Search for the cell housing the specified text and yield its [X, Y] center coordinate. 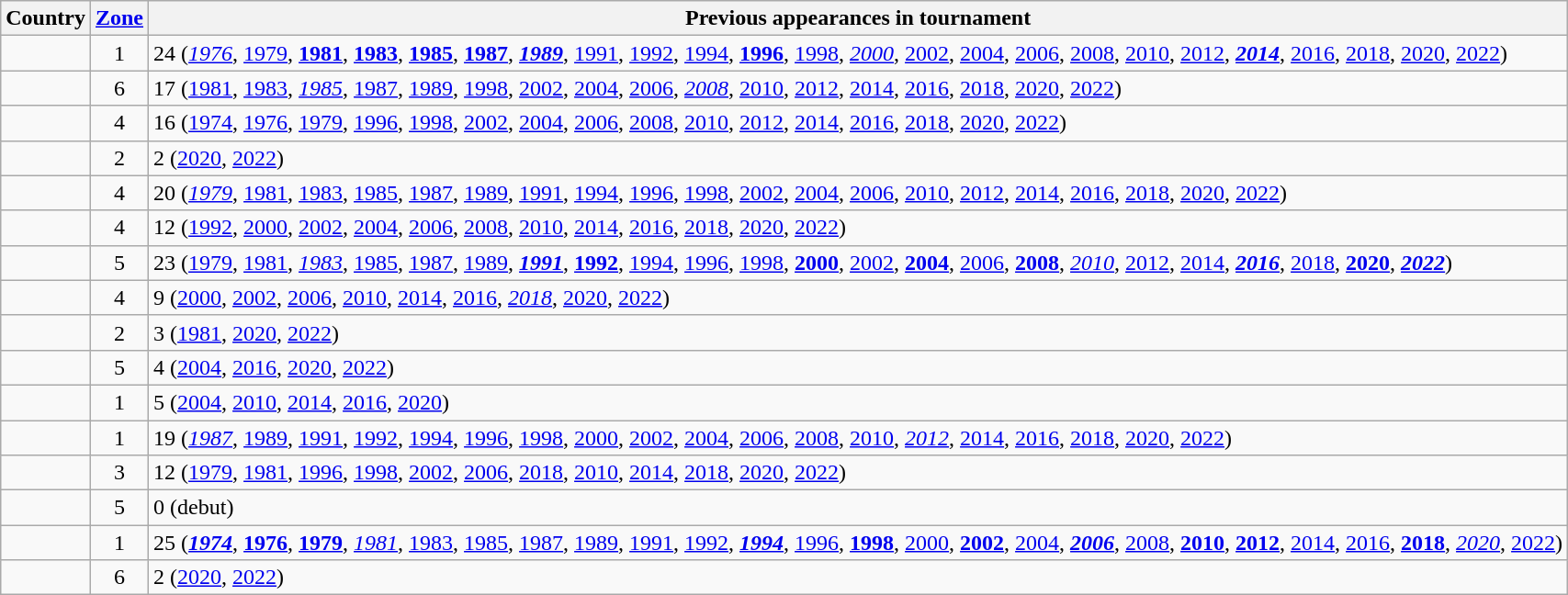
19 (1987, 1989, 1991, 1992, 1994, 1996, 1998, 2000, 2002, 2004, 2006, 2008, 2010, 2012, 2014, 2016, 2018, 2020, 2022) [858, 438]
24 (1976, 1979, 1981, 1983, 1985, 1987, 1989, 1991, 1992, 1994, 1996, 1998, 2000, 2002, 2004, 2006, 2008, 2010, 2012, 2014, 2016, 2018, 2020, 2022) [858, 53]
23 (1979, 1981, 1983, 1985, 1987, 1989, 1991, 1992, 1994, 1996, 1998, 2000, 2002, 2004, 2006, 2008, 2010, 2012, 2014, 2016, 2018, 2020, 2022) [858, 263]
Country [46, 18]
Zone [119, 18]
12 (1992, 2000, 2002, 2004, 2006, 2008, 2010, 2014, 2016, 2018, 2020, 2022) [858, 228]
5 (2004, 2010, 2014, 2016, 2020) [858, 402]
3 (1981, 2020, 2022) [858, 332]
Previous appearances in tournament [858, 18]
16 (1974, 1976, 1979, 1996, 1998, 2002, 2004, 2006, 2008, 2010, 2012, 2014, 2016, 2018, 2020, 2022) [858, 123]
20 (1979, 1981, 1983, 1985, 1987, 1989, 1991, 1994, 1996, 1998, 2002, 2004, 2006, 2010, 2012, 2014, 2016, 2018, 2020, 2022) [858, 193]
0 (debut) [858, 508]
4 (2004, 2016, 2020, 2022) [858, 367]
3 [119, 473]
9 (2000, 2002, 2006, 2010, 2014, 2016, 2018, 2020, 2022) [858, 297]
12 (1979, 1981, 1996, 1998, 2002, 2006, 2018, 2010, 2014, 2018, 2020, 2022) [858, 473]
17 (1981, 1983, 1985, 1987, 1989, 1998, 2002, 2004, 2006, 2008, 2010, 2012, 2014, 2016, 2018, 2020, 2022) [858, 88]
